Detect which cell encompasses the target text, then output its [x, y] center coordinate. 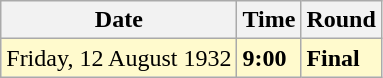
Friday, 12 August 1932 [119, 58]
Date [119, 20]
9:00 [269, 58]
Round [341, 20]
Time [269, 20]
Final [341, 58]
